Scan for the cell matching the given text and deliver its (X, Y) coordinate at center. 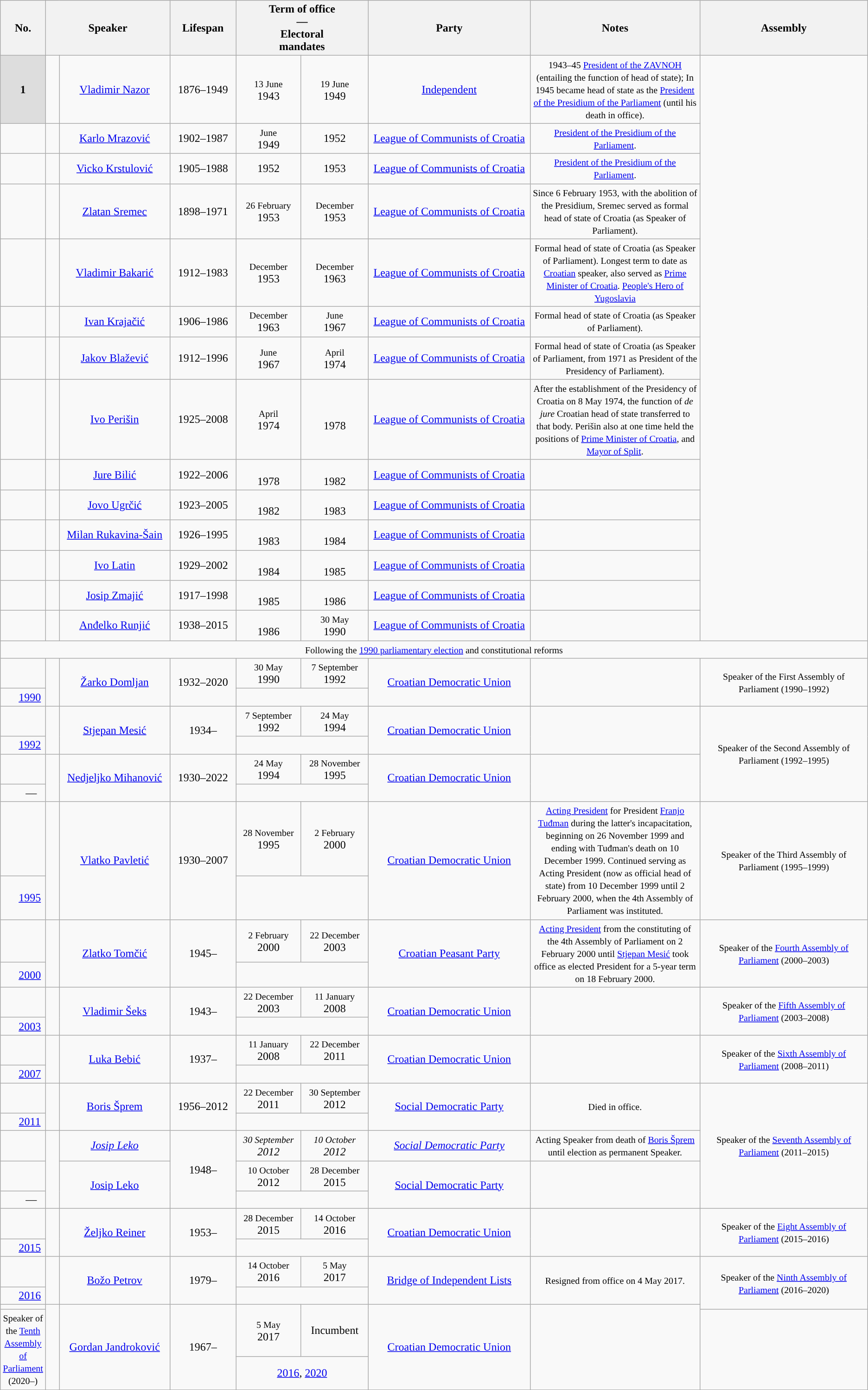
Vladimir Šeks (115, 1011)
1953 (335, 169)
1930–2022 (203, 778)
2015 (30, 1248)
Speaker of the Ninth Assembly of Parliament (2016–2020) (784, 1283)
Ivo Perišin (115, 419)
Vlatko Pavletić (115, 861)
Karlo Mrazović (115, 138)
Speaker of the Sixth Assembly of Parliament (2008–2011) (784, 1059)
1926–1995 (203, 535)
1943– (203, 1011)
1905–1988 (203, 169)
Speaker of the First Assembly of Parliament (1990–1992) (784, 682)
Speaker of the Third Assembly of Parliament (1995–1999) (784, 861)
2000 (30, 975)
Following the 1990 parliamentary election and constitutional reforms (434, 650)
Jovo Ugrčić (115, 504)
1953– (203, 1232)
2011 (30, 1122)
Vladimir Nazor (115, 89)
Vladimir Bakarić (115, 273)
1930–2007 (203, 861)
1925–2008 (203, 419)
1956–2012 (203, 1107)
Žarko Domljan (115, 682)
No. (23, 28)
1906–1986 (203, 322)
Speaker of the Fifth Assembly of Parliament (2003–2008) (784, 1011)
Died in office. (615, 1107)
Speaker of the Seventh Assembly of Parliament (2011–2015) (784, 1146)
1917–1998 (203, 595)
2003 (30, 1026)
Speaker of the Fourth Assembly of Parliament (2000–2003) (784, 953)
Nedjeljko Mihanović (115, 778)
Gordan Jandroković (115, 1347)
Speaker of the Second Assembly of Parliament (1992–1995) (784, 754)
Josip Zmajić (115, 595)
1934– (203, 730)
1979– (203, 1281)
Božo Petrov (115, 1281)
Jakov Blažević (115, 358)
Stjepan Mesić (115, 730)
Željko Reiner (115, 1232)
Bridge of Independent Lists (449, 1281)
Notes (615, 28)
Zlatko Tomčić (115, 953)
Anđelko Runjić (115, 626)
Boris Šprem (115, 1107)
Assembly (784, 28)
Independent (449, 89)
1945– (203, 953)
1948– (203, 1170)
1912–1996 (203, 358)
Zlatan Sremec (115, 211)
Speaker (108, 28)
1937– (203, 1059)
1912–1983 (203, 273)
1898–1971 (203, 211)
1967– (203, 1347)
2007 (30, 1074)
Lifespan (203, 28)
Ivo Latin (115, 565)
Formal head of state of Croatia (as Speaker of Parliament). (615, 322)
1995 (30, 898)
1992 (30, 745)
Formal head of state of Croatia (as Speaker of Parliament, from 1971 as President of the Presidency of Parliament). (615, 358)
2016 (30, 1295)
Jure Bilić (115, 475)
1876–1949 (203, 89)
Term of office—Electoralmandates (302, 28)
1938–2015 (203, 626)
13 June1943 (269, 89)
19 June1949 (335, 89)
2016, 2020 (302, 1373)
Acting Speaker from death of Boris Šprem until election as permanent Speaker. (615, 1146)
June1949 (269, 138)
Luka Bebić (115, 1059)
1929–2002 (203, 565)
1923–2005 (203, 504)
Resigned from office on 4 May 2017. (615, 1281)
1 (23, 89)
Croatian Peasant Party (449, 953)
1932–2020 (203, 682)
26 February1953 (269, 211)
1922–2006 (203, 475)
Incumbent (335, 1331)
Speaker of the Tenth Assembly of Parliament (2020–) (23, 1349)
Ivan Krajačić (115, 322)
Milan Rukavina-Šain (115, 535)
Vicko Krstulović (115, 169)
1902–1987 (203, 138)
1990 (30, 697)
Speaker of the Eight Assembly of Parliament (2015–2016) (784, 1232)
Since 6 February 1953, with the abolition of the Presidium, Sremec served as formal head of state of Croatia (as Speaker of Parliament). (615, 211)
Party (449, 28)
